Detect which cell encompasses the target text, then output its [x, y] center coordinate. 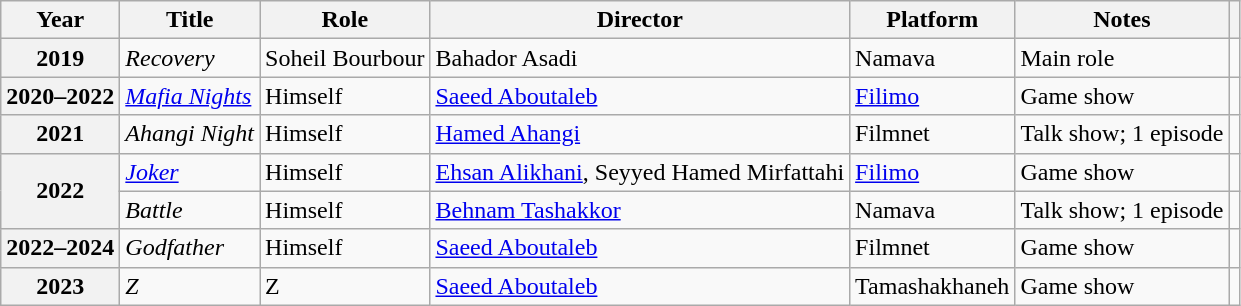
Battle [190, 210]
Platform [932, 20]
2022–2024 [60, 248]
Director [640, 20]
Recovery [190, 58]
2022 [60, 191]
Year [60, 20]
Role [345, 20]
Soheil Bourbour [345, 58]
Joker [190, 172]
Mafia Nights [190, 96]
Title [190, 20]
Behnam Tashakkor [640, 210]
Main role [1122, 58]
Ahangi Night [190, 134]
2021 [60, 134]
Bahador Asadi [640, 58]
Hamed Ahangi [640, 134]
Notes [1122, 20]
2019 [60, 58]
Godfather [190, 248]
2023 [60, 286]
Tamashakhaneh [932, 286]
Ehsan Alikhani, Seyyed Hamed Mirfattahi [640, 172]
2020–2022 [60, 96]
